For the text-containing cell, return its midpoint in [X, Y] coordinate format. 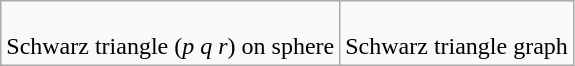
Schwarz triangle (p q r) on sphere [170, 34]
Schwarz triangle graph [457, 34]
